Output the [x, y] coordinate of the center of the cell containing the given text.  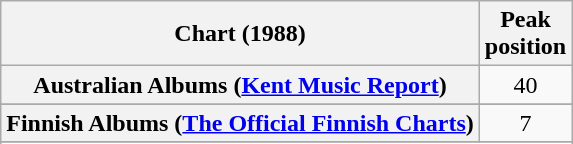
Australian Albums (Kent Music Report) [240, 85]
7 [525, 123]
Peakposition [525, 34]
Chart (1988) [240, 34]
40 [525, 85]
Finnish Albums (The Official Finnish Charts) [240, 123]
